Provide the [X, Y] coordinate of the cell's center where the given text is located.  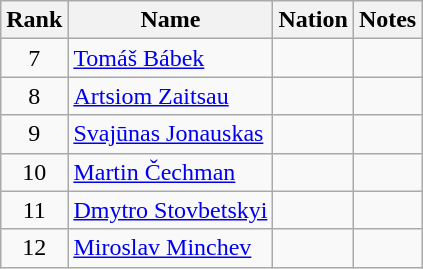
Artsiom Zaitsau [170, 96]
7 [34, 58]
9 [34, 134]
Nation [313, 20]
Dmytro Stovbetskyi [170, 210]
Svajūnas Jonauskas [170, 134]
Tomáš Bábek [170, 58]
Notes [387, 20]
11 [34, 210]
Rank [34, 20]
8 [34, 96]
Martin Čechman [170, 172]
10 [34, 172]
Miroslav Minchev [170, 248]
12 [34, 248]
Name [170, 20]
